Locate the cell with the specified text and output its [x, y] center coordinate. 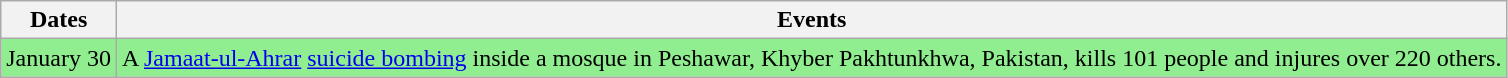
January 30 [59, 58]
Dates [59, 20]
Events [812, 20]
A Jamaat-ul-Ahrar suicide bombing inside a mosque in Peshawar, Khyber Pakhtunkhwa, Pakistan, kills 101 people and injures over 220 others. [812, 58]
